Provide the [X, Y] coordinate of the cell's center where the given text is located.  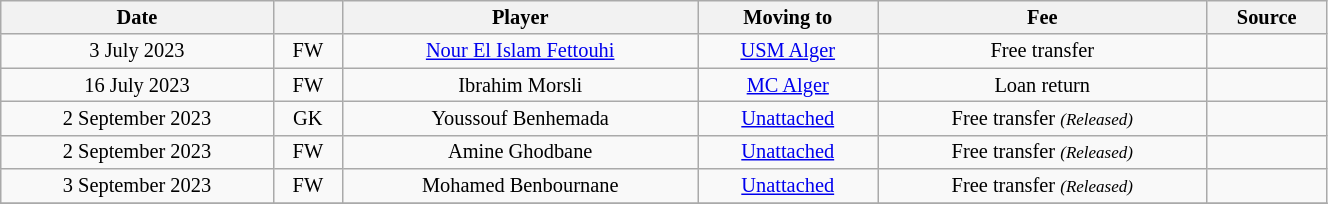
Source [1267, 17]
Date [137, 17]
Fee [1042, 17]
MC Alger [788, 85]
Free transfer [1042, 51]
GK [308, 118]
USM Alger [788, 51]
Nour El Islam Fettouhi [520, 51]
Player [520, 17]
Loan return [1042, 85]
Mohamed Benbournane [520, 186]
3 July 2023 [137, 51]
Amine Ghodbane [520, 152]
Ibrahim Morsli [520, 85]
Youssouf Benhemada [520, 118]
16 July 2023 [137, 85]
3 September 2023 [137, 186]
Moving to [788, 17]
